Provide the [x, y] coordinate of the cell's center where the given text is located.  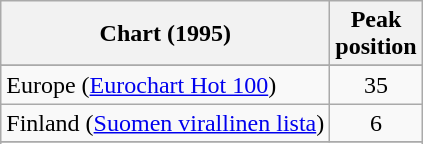
Finland (Suomen virallinen lista) [166, 123]
6 [376, 123]
Europe (Eurochart Hot 100) [166, 85]
Peakposition [376, 34]
Chart (1995) [166, 34]
35 [376, 85]
